Output the (X, Y) coordinate of the center of the cell containing the given text.  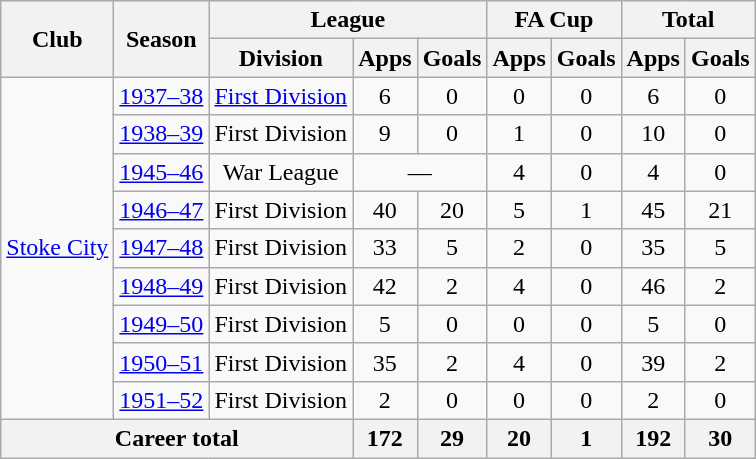
War League (281, 172)
1937–38 (162, 96)
10 (653, 134)
1946–47 (162, 210)
33 (385, 248)
192 (653, 438)
FA Cup (554, 20)
29 (452, 438)
League (348, 20)
Season (162, 39)
1949–50 (162, 324)
Division (281, 58)
9 (385, 134)
1947–48 (162, 248)
172 (385, 438)
Stoke City (58, 248)
1951–52 (162, 400)
45 (653, 210)
46 (653, 286)
42 (385, 286)
39 (653, 362)
1948–49 (162, 286)
40 (385, 210)
Career total (177, 438)
1938–39 (162, 134)
30 (720, 438)
— (420, 172)
1950–51 (162, 362)
Total (688, 20)
Club (58, 39)
21 (720, 210)
1945–46 (162, 172)
